Return the (x, y) coordinate for the center point of the cell that contains the specified text.  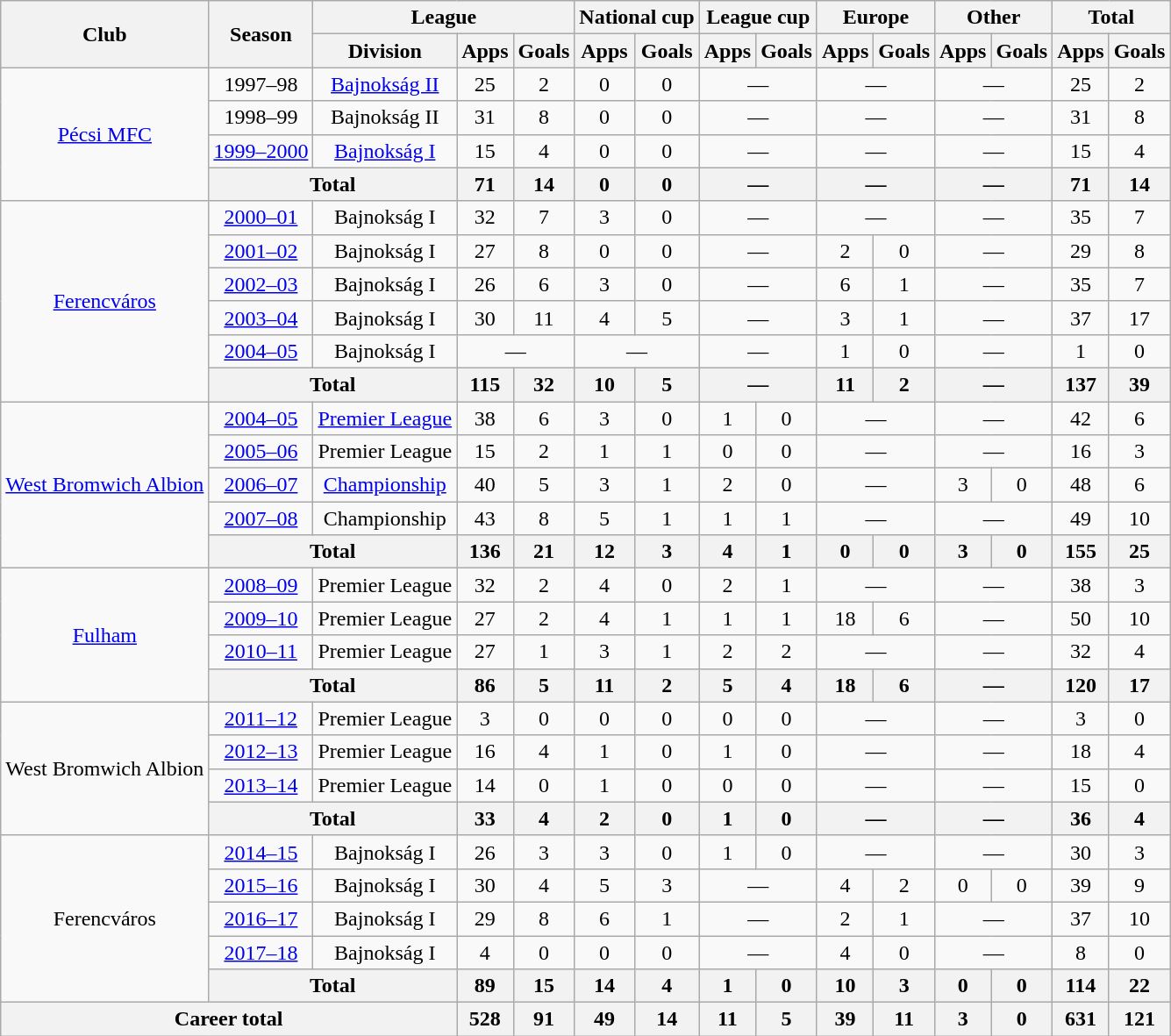
114 (1081, 986)
2012–13 (261, 752)
2009–10 (261, 618)
12 (604, 552)
1997–98 (261, 84)
2005–06 (261, 452)
2007–08 (261, 518)
Division (385, 51)
Fulham (105, 635)
50 (1081, 618)
9 (1139, 885)
43 (485, 518)
22 (1139, 986)
91 (544, 1019)
2002–03 (261, 284)
2013–14 (261, 785)
2003–04 (261, 318)
Club (105, 34)
2016–17 (261, 918)
2017–18 (261, 952)
1998–99 (261, 118)
631 (1081, 1019)
Europe (875, 18)
136 (485, 552)
League (444, 18)
Pécsi MFC (105, 134)
2001–02 (261, 251)
36 (1081, 818)
89 (485, 986)
40 (485, 485)
1999–2000 (261, 151)
155 (1081, 552)
2006–07 (261, 485)
137 (1081, 384)
2008–09 (261, 585)
42 (1081, 418)
528 (485, 1019)
Career total (229, 1019)
48 (1081, 485)
33 (485, 818)
21 (544, 552)
National cup (637, 18)
2014–15 (261, 852)
Other (994, 18)
2000–01 (261, 218)
121 (1139, 1019)
2011–12 (261, 718)
League cup (758, 18)
2015–16 (261, 885)
120 (1081, 685)
115 (485, 384)
2010–11 (261, 652)
86 (485, 685)
Season (261, 34)
